Extract the [x, y] coordinate from the center of the cell holding the provided text.  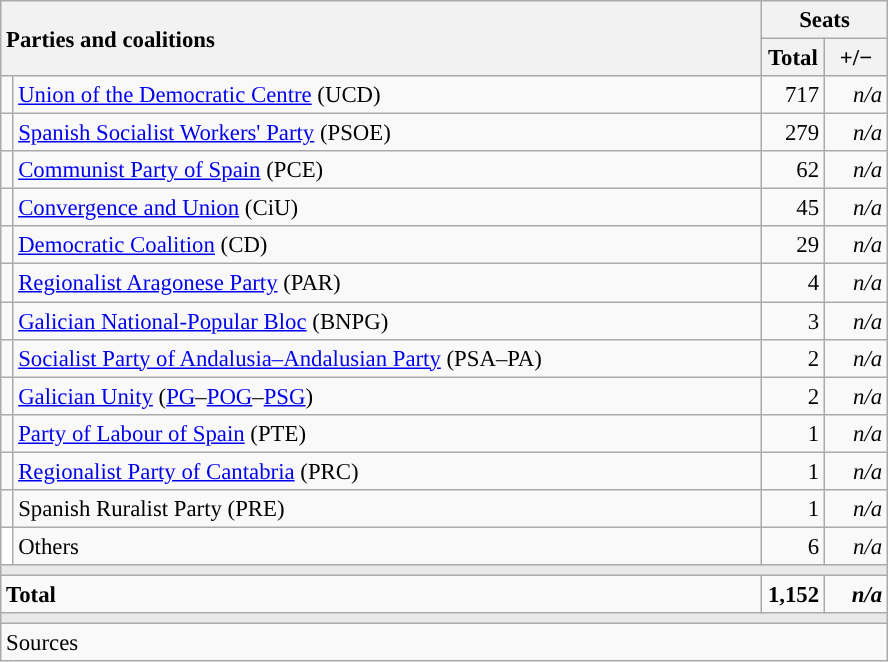
Socialist Party of Andalusia–Andalusian Party (PSA–PA) [387, 358]
45 [792, 208]
Party of Labour of Spain (PTE) [387, 433]
717 [792, 95]
Convergence and Union (CiU) [387, 208]
Sources [444, 643]
Union of the Democratic Centre (UCD) [387, 95]
Regionalist Aragonese Party (PAR) [387, 283]
Galician Unity (PG–POG–PSG) [387, 396]
6 [792, 546]
Spanish Socialist Workers' Party (PSOE) [387, 133]
29 [792, 245]
Spanish Ruralist Party (PRE) [387, 509]
3 [792, 321]
62 [792, 170]
Democratic Coalition (CD) [387, 245]
Seats [824, 20]
279 [792, 133]
+/− [856, 58]
1,152 [792, 594]
Galician National-Popular Bloc (BNPG) [387, 321]
Others [387, 546]
Communist Party of Spain (PCE) [387, 170]
Parties and coalitions [382, 38]
Regionalist Party of Cantabria (PRC) [387, 471]
4 [792, 283]
